Extract the [X, Y] coordinate from the center of the cell holding the provided text.  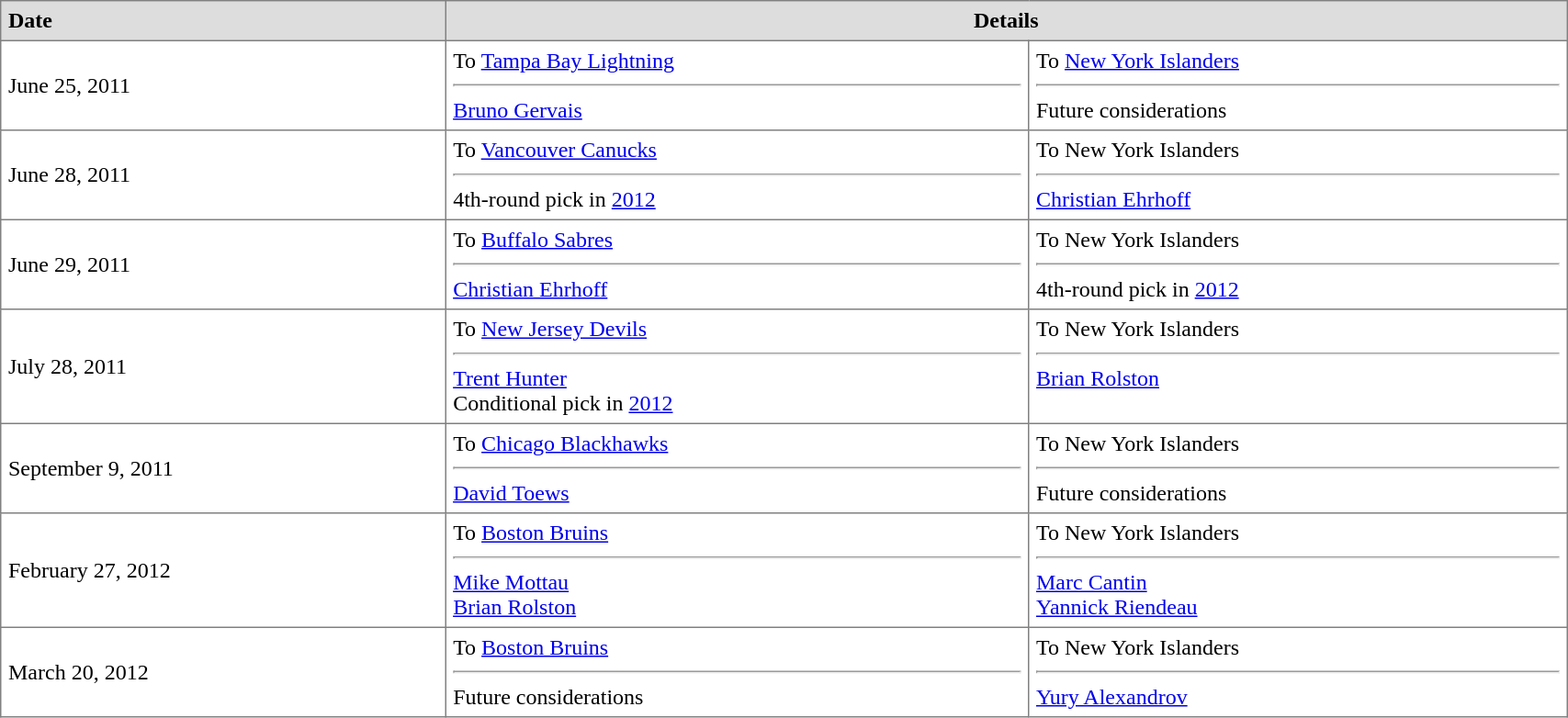
To Chicago BlackhawksDavid Toews [737, 468]
To Boston BruinsFuture considerations [737, 672]
To Vancouver Canucks 4th-round pick in 2012 [737, 175]
To New York Islanders Future considerations [1298, 85]
To Buffalo Sabres Christian Ehrhoff [737, 264]
To New Jersey Devils Trent HunterConditional pick in 2012 [737, 366]
To New York Islanders Christian Ehrhoff [1298, 175]
To New York IslandersYury Alexandrov [1298, 672]
Date [223, 21]
July 28, 2011 [223, 366]
To New York Islanders 4th-round pick in 2012 [1298, 264]
September 9, 2011 [223, 468]
To New York IslandersMarc CantinYannick Riendeau [1298, 570]
June 29, 2011 [223, 264]
February 27, 2012 [223, 570]
June 25, 2011 [223, 85]
To New York IslandersFuture considerations [1298, 468]
March 20, 2012 [223, 672]
Details [1007, 21]
To New York Islanders Brian Rolston [1298, 366]
To Tampa Bay Lightning Bruno Gervais [737, 85]
To Boston BruinsMike MottauBrian Rolston [737, 570]
June 28, 2011 [223, 175]
